Locate the cell with the specified text and output its [X, Y] center coordinate. 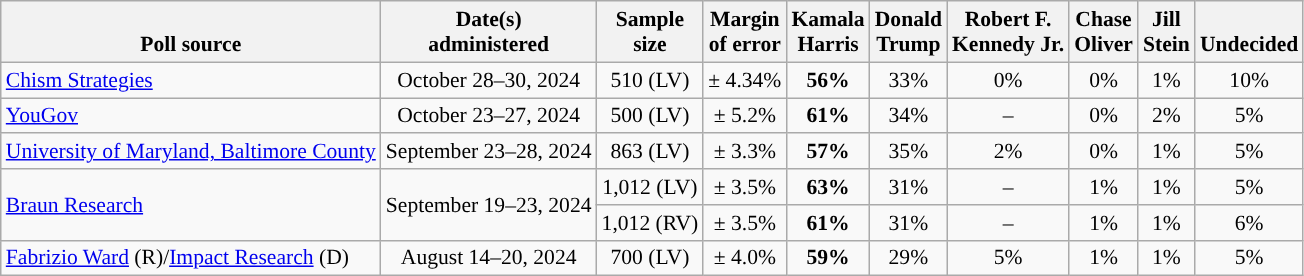
29% [908, 258]
October 28–30, 2024 [489, 80]
6% [1249, 223]
34% [908, 116]
September 23–28, 2024 [489, 152]
10% [1249, 80]
± 4.0% [744, 258]
863 (LV) [650, 152]
Fabrizio Ward (R)/Impact Research (D) [191, 258]
63% [828, 187]
57% [828, 152]
1,012 (LV) [650, 187]
510 (LV) [650, 80]
September 19–23, 2024 [489, 204]
University of Maryland, Baltimore County [191, 152]
Robert F.Kennedy Jr. [1008, 32]
Marginof error [744, 32]
Date(s)administered [489, 32]
August 14–20, 2024 [489, 258]
ChaseOliver [1104, 32]
± 5.2% [744, 116]
October 23–27, 2024 [489, 116]
500 (LV) [650, 116]
Samplesize [650, 32]
Undecided [1249, 32]
700 (LV) [650, 258]
YouGov [191, 116]
56% [828, 80]
Chism Strategies [191, 80]
JillStein [1166, 32]
Poll source [191, 32]
± 4.34% [744, 80]
35% [908, 152]
DonaldTrump [908, 32]
± 3.3% [744, 152]
33% [908, 80]
1,012 (RV) [650, 223]
Braun Research [191, 204]
KamalaHarris [828, 32]
59% [828, 258]
